Provide the [X, Y] coordinate of the cell's center where the given text is located.  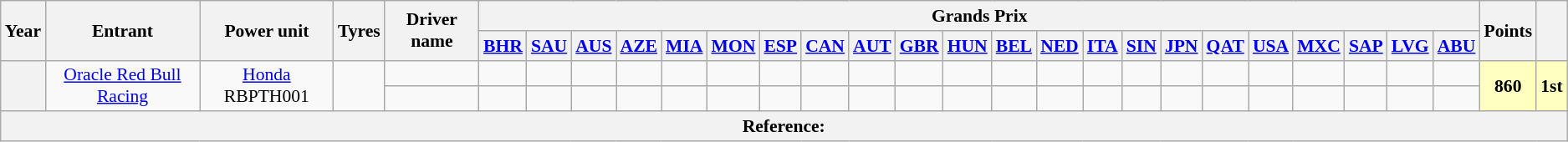
Honda RBPTH001 [267, 85]
AUT [872, 46]
LVG [1410, 46]
SIN [1142, 46]
Points [1508, 30]
HUN [968, 46]
Year [23, 30]
Power unit [267, 30]
MON [734, 46]
SAU [549, 46]
ABU [1457, 46]
AUS [594, 46]
Grands Prix [979, 16]
MIA [684, 46]
Driver name [432, 30]
1st [1552, 85]
CAN [825, 46]
Reference: [784, 127]
NED [1060, 46]
BEL [1014, 46]
BHR [503, 46]
ITA [1102, 46]
Entrant [122, 30]
MXC [1319, 46]
Tyres [360, 30]
ESP [780, 46]
AZE [639, 46]
JPN [1182, 46]
GBR [920, 46]
860 [1508, 85]
SAP [1366, 46]
USA [1271, 46]
Oracle Red Bull Racing [122, 85]
QAT [1226, 46]
